Output the (x, y) coordinate of the center of the cell containing the given text.  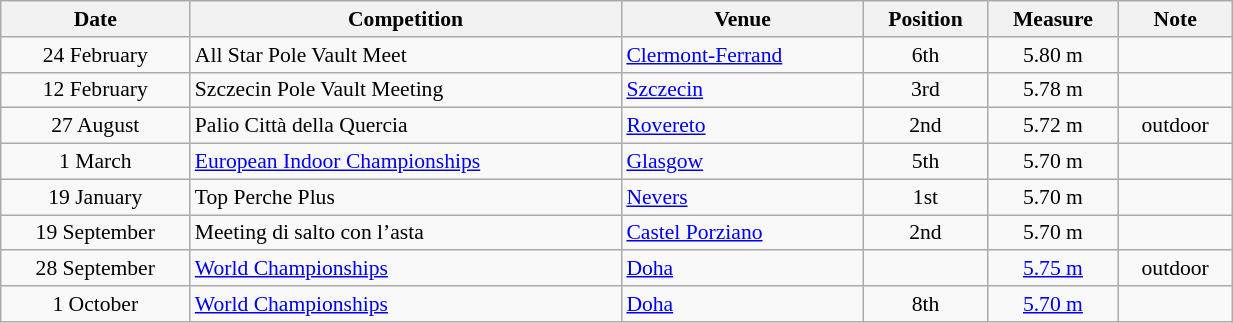
3rd (926, 90)
5th (926, 162)
Clermont-Ferrand (742, 55)
Rovereto (742, 126)
Venue (742, 19)
1 March (96, 162)
Note (1176, 19)
Measure (1053, 19)
12 February (96, 90)
European Indoor Championships (406, 162)
1st (926, 197)
1 October (96, 304)
Date (96, 19)
All Star Pole Vault Meet (406, 55)
27 August (96, 126)
5.78 m (1053, 90)
5.80 m (1053, 55)
6th (926, 55)
8th (926, 304)
Nevers (742, 197)
19 January (96, 197)
19 September (96, 233)
Szczecin (742, 90)
Palio Città della Quercia (406, 126)
Castel Porziano (742, 233)
Position (926, 19)
Meeting di salto con l’asta (406, 233)
24 February (96, 55)
Glasgow (742, 162)
Szczecin Pole Vault Meeting (406, 90)
Competition (406, 19)
Top Perche Plus (406, 197)
5.75 m (1053, 269)
5.72 m (1053, 126)
28 September (96, 269)
